Output the [x, y] coordinate of the center of the cell containing the given text.  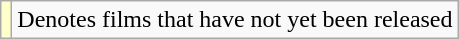
Denotes films that have not yet been released [235, 20]
